Determine the (x, y) coordinate at the center of the cell enclosing the given text.  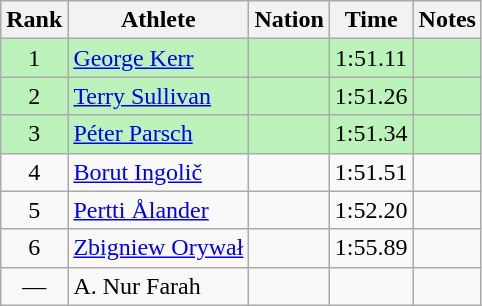
1:52.20 (371, 210)
Athlete (158, 20)
George Kerr (158, 58)
2 (34, 96)
1:51.11 (371, 58)
4 (34, 172)
Notes (447, 20)
Borut Ingolič (158, 172)
1:51.26 (371, 96)
Pertti Ålander (158, 210)
Rank (34, 20)
— (34, 286)
Time (371, 20)
1:51.51 (371, 172)
1:51.34 (371, 134)
Terry Sullivan (158, 96)
3 (34, 134)
A. Nur Farah (158, 286)
Nation (289, 20)
6 (34, 248)
1:55.89 (371, 248)
Zbigniew Orywał (158, 248)
1 (34, 58)
5 (34, 210)
Péter Parsch (158, 134)
